Identify which cell holds the provided text, then report its [x, y] central coordinate. 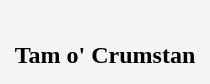
Tam o' Crumstan [105, 42]
